Pinpoint the cell where the given text exists, returning its [x, y] midpoint coordinate. 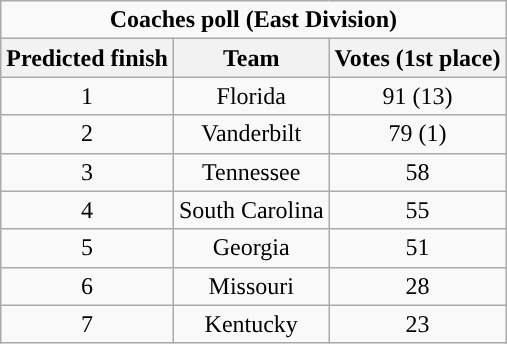
51 [418, 248]
55 [418, 210]
1 [88, 96]
South Carolina [251, 210]
4 [88, 210]
Georgia [251, 248]
2 [88, 134]
Tennessee [251, 172]
5 [88, 248]
58 [418, 172]
28 [418, 286]
Predicted finish [88, 58]
Florida [251, 96]
Team [251, 58]
Votes (1st place) [418, 58]
6 [88, 286]
7 [88, 324]
Kentucky [251, 324]
Vanderbilt [251, 134]
79 (1) [418, 134]
23 [418, 324]
Missouri [251, 286]
Coaches poll (East Division) [254, 20]
3 [88, 172]
91 (13) [418, 96]
